From the cell containing the given text, extract its center point as [x, y] coordinate. 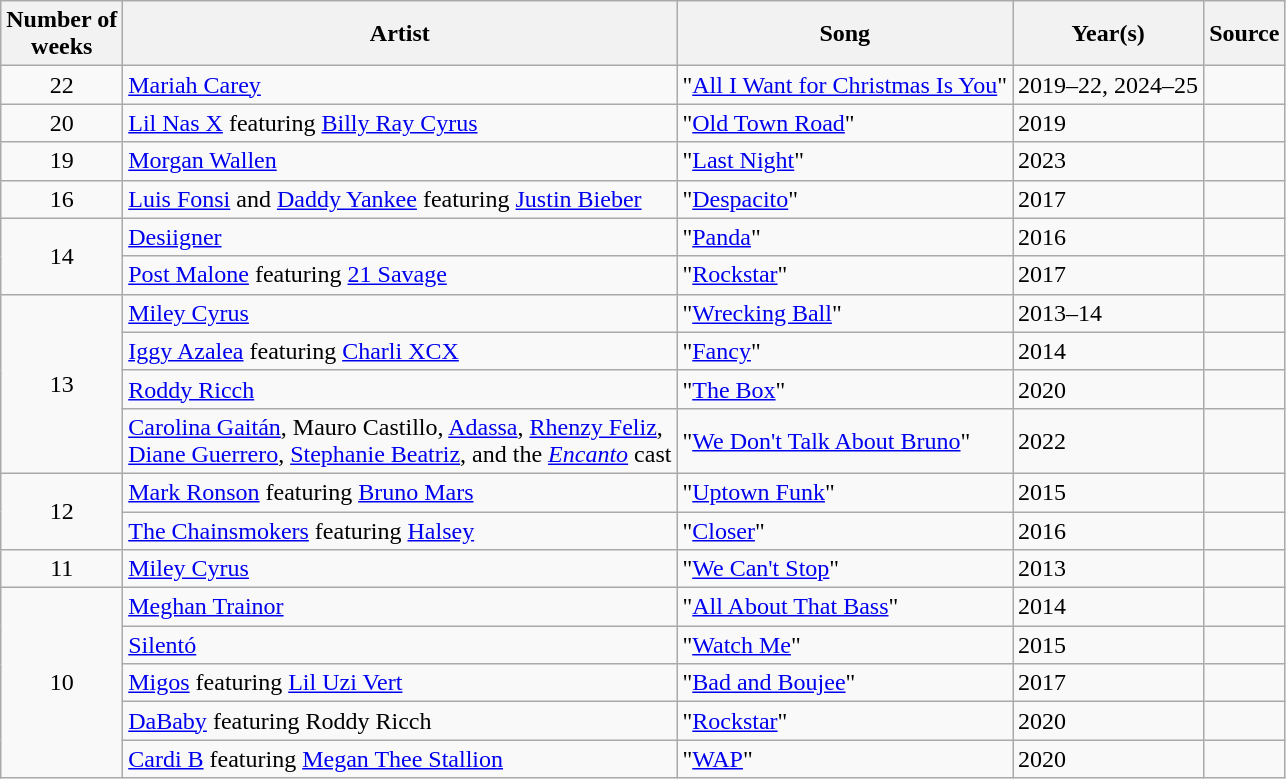
19 [62, 161]
Silentó [400, 645]
"Watch Me" [845, 645]
"Uptown Funk" [845, 492]
13 [62, 384]
Artist [400, 34]
Migos featuring Lil Uzi Vert [400, 683]
Meghan Trainor [400, 607]
"The Box" [845, 389]
22 [62, 85]
The Chainsmokers featuring Halsey [400, 531]
"Last Night" [845, 161]
Year(s) [1108, 34]
Carolina Gaitán, Mauro Castillo, Adassa, Rhenzy Feliz,Diane Guerrero, Stephanie Beatriz, and the Encanto cast [400, 440]
Lil Nas X featuring Billy Ray Cyrus [400, 123]
"Despacito" [845, 199]
2019 [1108, 123]
"Fancy" [845, 351]
"Bad and Boujee" [845, 683]
Song [845, 34]
14 [62, 256]
"Closer" [845, 531]
10 [62, 683]
Mariah Carey [400, 85]
"Old Town Road" [845, 123]
20 [62, 123]
"We Don't Talk About Bruno" [845, 440]
"Wrecking Ball" [845, 313]
Morgan Wallen [400, 161]
"We Can't Stop" [845, 569]
2022 [1108, 440]
2023 [1108, 161]
Mark Ronson featuring Bruno Mars [400, 492]
"WAP" [845, 759]
Roddy Ricch [400, 389]
2013–14 [1108, 313]
Source [1244, 34]
16 [62, 199]
2013 [1108, 569]
"All About That Bass" [845, 607]
Number of weeks [62, 34]
2019–22, 2024–25 [1108, 85]
Cardi B featuring Megan Thee Stallion [400, 759]
Luis Fonsi and Daddy Yankee featuring Justin Bieber [400, 199]
"Panda" [845, 237]
Iggy Azalea featuring Charli XCX [400, 351]
11 [62, 569]
Post Malone featuring 21 Savage [400, 275]
DaBaby featuring Roddy Ricch [400, 721]
12 [62, 511]
Desiigner [400, 237]
"All I Want for Christmas Is You" [845, 85]
